Extract the [x, y] coordinate from the center of the cell holding the provided text.  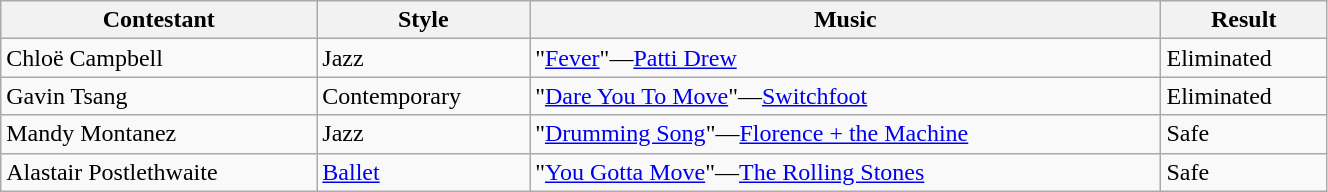
Style [424, 20]
Gavin Tsang [159, 96]
Mandy Montanez [159, 134]
Alastair Postlethwaite [159, 172]
Result [1244, 20]
Contestant [159, 20]
Ballet [424, 172]
"Fever"—Patti Drew [846, 58]
"Dare You To Move"—Switchfoot [846, 96]
"Drumming Song"—Florence + the Machine [846, 134]
Contemporary [424, 96]
"You Gotta Move"—The Rolling Stones [846, 172]
Chloë Campbell [159, 58]
Music [846, 20]
